Extract the [X, Y] coordinate from the center of the cell holding the provided text.  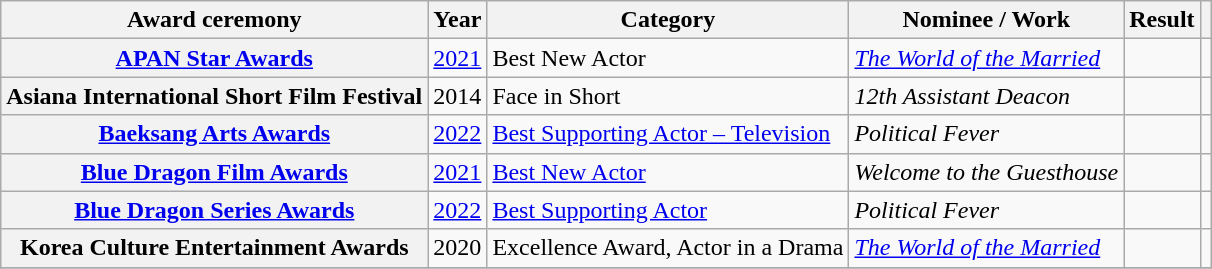
Face in Short [668, 96]
Asiana International Short Film Festival [214, 96]
Award ceremony [214, 20]
Blue Dragon Series Awards [214, 210]
Best Supporting Actor [668, 210]
Baeksang Arts Awards [214, 134]
2020 [458, 248]
2014 [458, 96]
APAN Star Awards [214, 58]
Excellence Award, Actor in a Drama [668, 248]
Year [458, 20]
Result [1162, 20]
Category [668, 20]
Welcome to the Guesthouse [986, 172]
12th Assistant Deacon [986, 96]
Nominee / Work [986, 20]
Korea Culture Entertainment Awards [214, 248]
Best Supporting Actor – Television [668, 134]
Blue Dragon Film Awards [214, 172]
